Identify which cell holds the provided text, then report its (X, Y) central coordinate. 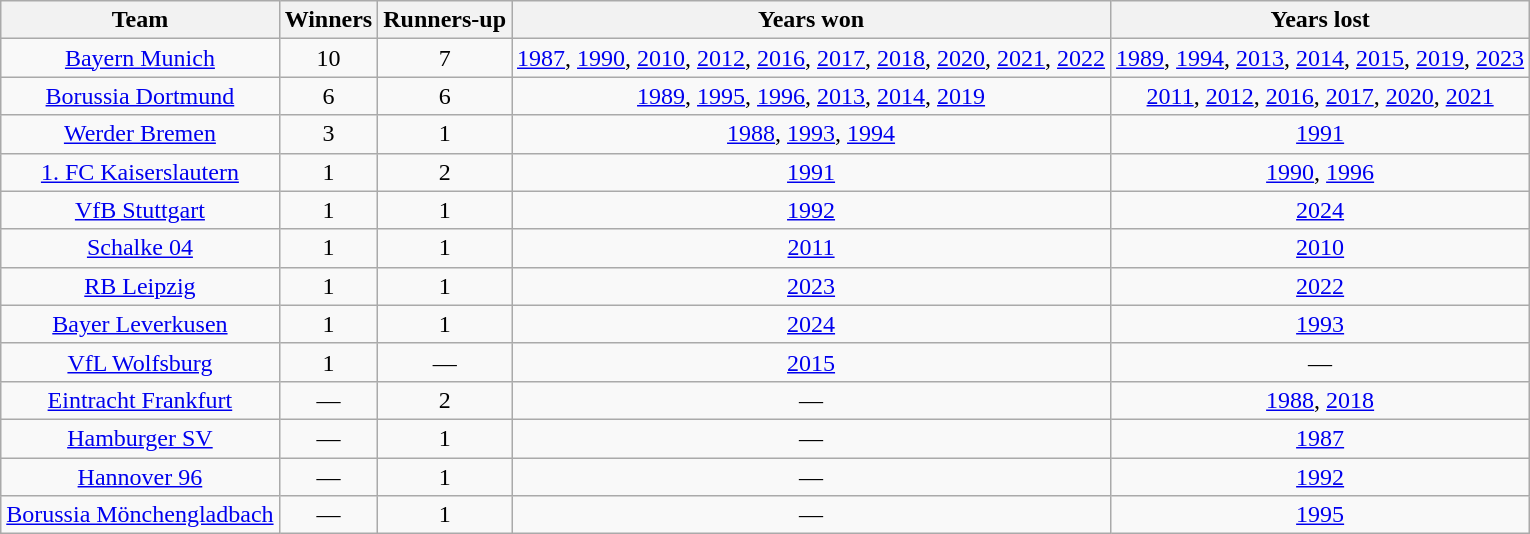
Hannover 96 (140, 477)
1990, 1996 (1320, 172)
1987, 1990, 2010, 2012, 2016, 2017, 2018, 2020, 2021, 2022 (812, 58)
Borussia Dortmund (140, 96)
Schalke 04 (140, 248)
1989, 1995, 1996, 2013, 2014, 2019 (812, 96)
Years won (812, 20)
Borussia Mönchengladbach (140, 515)
3 (328, 134)
Years lost (1320, 20)
2011 (812, 248)
Hamburger SV (140, 438)
Werder Bremen (140, 134)
10 (328, 58)
RB Leipzig (140, 286)
Team (140, 20)
2015 (812, 362)
2010 (1320, 248)
Bayer Leverkusen (140, 324)
1995 (1320, 515)
2022 (1320, 286)
Bayern Munich (140, 58)
7 (445, 58)
1993 (1320, 324)
VfL Wolfsburg (140, 362)
2011, 2012, 2016, 2017, 2020, 2021 (1320, 96)
1988, 2018 (1320, 400)
VfB Stuttgart (140, 210)
Winners (328, 20)
1988, 1993, 1994 (812, 134)
2023 (812, 286)
1989, 1994, 2013, 2014, 2015, 2019, 2023 (1320, 58)
1987 (1320, 438)
1. FC Kaiserslautern (140, 172)
Eintracht Frankfurt (140, 400)
Runners-up (445, 20)
